For the text-containing cell, return its midpoint in [x, y] coordinate format. 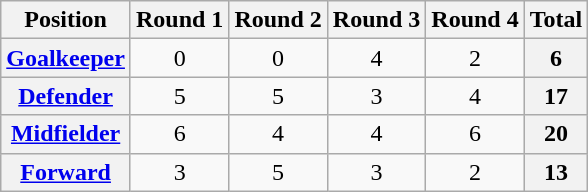
Midfielder [66, 134]
Defender [66, 96]
Round 4 [475, 20]
13 [556, 172]
Goalkeeper [66, 58]
Round 1 [179, 20]
Position [66, 20]
Total [556, 20]
Round 2 [278, 20]
20 [556, 134]
17 [556, 96]
Forward [66, 172]
Round 3 [376, 20]
